Pinpoint the cell where the given text exists, returning its [x, y] midpoint coordinate. 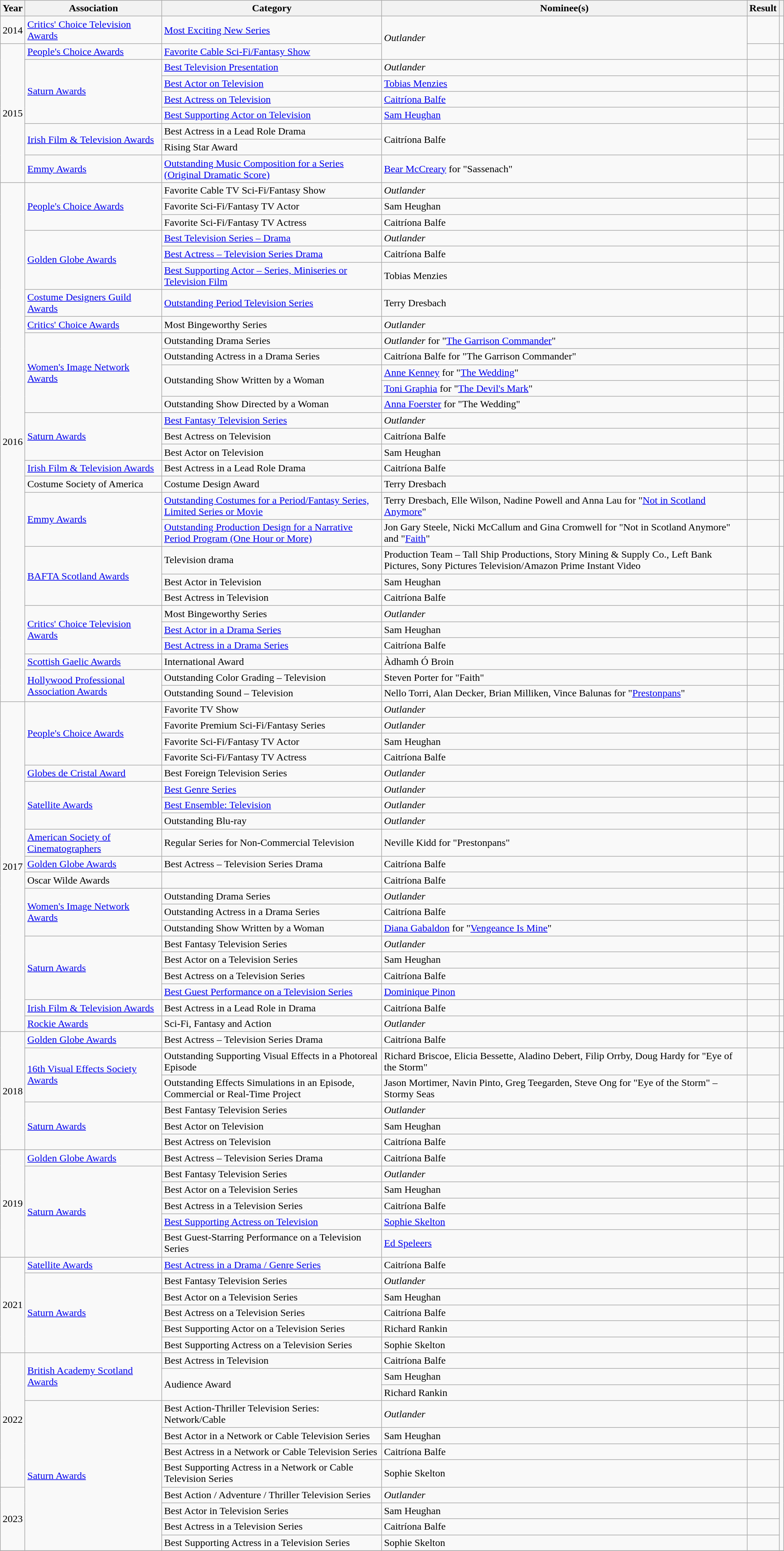
Category [272, 8]
Result [763, 8]
Diana Gabaldon for "Vengeance Is Mine" [564, 928]
Outstanding Music Composition for a Series (Original Dramatic Score) [272, 168]
Jason Mortimer, Navin Pinto, Greg Teegarden, Steve Ong for "Eye of the Storm" – Stormy Seas [564, 1088]
Richard Briscoe, Elicia Bessette, Aladino Debert, Filip Orrby, Doug Hardy for "Eye of the Storm" [564, 1061]
Steven Porter for "Faith" [564, 677]
Globes de Cristal Award [94, 773]
2022 [13, 1420]
Best Actress in a Network or Cable Television Series [272, 1452]
Best Supporting Actor – Series, Miniseries or Television Film [272, 276]
Best Actor in Television Series [272, 1511]
Favorite Premium Sci-Fi/Fantasy Series [272, 725]
Production Team – Tall Ship Productions, Story Mining & Supply Co., Left Bank Pictures, Sony Pictures Television/Amazon Prime Instant Video [564, 561]
Favorite Cable TV Sci-Fi/Fantasy Show [272, 190]
Terry Dresbach, Elle Wilson, Nadine Powell and Anna Lau for "Not in Scotland Anymore" [564, 505]
Best Supporting Actor on Television [272, 115]
Rising Star Award [272, 147]
Sci-Fi, Fantasy and Action [272, 1024]
Favorite TV Show [272, 709]
Best Actress in a Lead Role in Drama [272, 1008]
Most Exciting New Series [272, 30]
Anna Foerster for "The Wedding" [564, 404]
Outstanding Color Grading – Television [272, 677]
International Award [272, 662]
Best Supporting Actor on a Television Series [272, 1329]
Costume Designers Guild Awards [94, 303]
Outlander for "The Garrison Commander" [564, 341]
Critics' Choice Awards [94, 325]
Best Actor in a Network or Cable Television Series [272, 1436]
Best Actor in a Drama Series [272, 630]
Best Actor in Television [272, 582]
Anne Kenney for "The Wedding" [564, 372]
Outstanding Effects Simulations in an Episode, Commercial or Real-Time Project [272, 1088]
Favorite Cable Sci-Fi/Fantasy Show [272, 52]
2023 [13, 1519]
Hollywood Professional Association Awards [94, 685]
Outstanding Show Directed by a Woman [272, 404]
Costume Society of America [94, 484]
Best Supporting Actress on Television [272, 1222]
Outstanding Costumes for a Period/Fantasy Series, Limited Series or Movie [272, 505]
Best Genre Series [272, 789]
BAFTA Scotland Awards [94, 576]
Outstanding Sound – Television [272, 693]
2015 [13, 113]
Best Foreign Television Series [272, 773]
Best Supporting Actress on a Television Series [272, 1344]
2016 [13, 442]
Toni Graphia for "The Devil's Mark" [564, 388]
Television drama [272, 561]
Outstanding Blu-ray [272, 821]
2021 [13, 1305]
Oscar Wilde Awards [94, 880]
Outstanding Production Design for a Narrative Period Program (One Hour or More) [272, 533]
2014 [13, 30]
Jon Gary Steele, Nicki McCallum and Gina Cromwell for "Not in Scotland Anymore" and "Faith" [564, 533]
Outstanding Period Television Series [272, 303]
Bear McCreary for "Sassenach" [564, 168]
Àdhamh Ó Broin [564, 662]
Best Actress in a Drama Series [272, 646]
Year [13, 8]
Association [94, 8]
Nello Torri, Alan Decker, Brian Milliken, Vince Balunas for "Prestonpans" [564, 693]
Best Television Series – Drama [272, 238]
2019 [13, 1203]
Best Television Presentation [272, 67]
Best Guest-Starring Performance on a Television Series [272, 1243]
Best Guest Performance on a Television Series [272, 992]
2017 [13, 866]
Best Action / Adventure / Thriller Television Series [272, 1495]
Neville Kidd for "Prestonpans" [564, 843]
Best Supporting Actress in a Television Series [272, 1543]
Rockie Awards [94, 1024]
Costume Design Award [272, 484]
Outstanding Supporting Visual Effects in a Photoreal Episode [272, 1061]
Best Ensemble: Television [272, 805]
American Society of Cinematographers [94, 843]
Scottish Gaelic Awards [94, 662]
Best Supporting Actress in a Network or Cable Television Series [272, 1473]
Dominique Pinon [564, 992]
Caitríona Balfe for "The Garrison Commander" [564, 357]
Audience Award [272, 1385]
Best Action-Thriller Television Series: Network/Cable [272, 1414]
Ed Speleers [564, 1243]
2018 [13, 1091]
Best Actress in a Drama / Genre Series [272, 1265]
Nominee(s) [564, 8]
Regular Series for Non-Commercial Television [272, 843]
16th Visual Effects Society Awards [94, 1075]
British Academy Scotland Awards [94, 1377]
